Locate the cell with the specified text and output its [x, y] center coordinate. 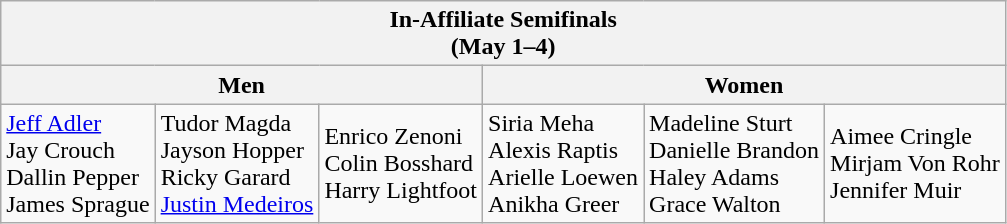
Enrico Zenoni Colin Bosshard Harry Lightfoot [401, 164]
Men [242, 85]
Aimee Cringle Mirjam Von Rohr Jennifer Muir [916, 164]
Women [744, 85]
Siria Meha Alexis Raptis Arielle Loewen Anikha Greer [564, 164]
Tudor Magda Jayson Hopper Ricky Garard Justin Medeiros [237, 164]
Madeline Sturt Danielle Brandon Haley Adams Grace Walton [734, 164]
Jeff Adler Jay Crouch Dallin Pepper James Sprague [78, 164]
In-Affiliate Semifinals (May 1–4) [504, 34]
